Detect which cell encompasses the target text, then output its [X, Y] center coordinate. 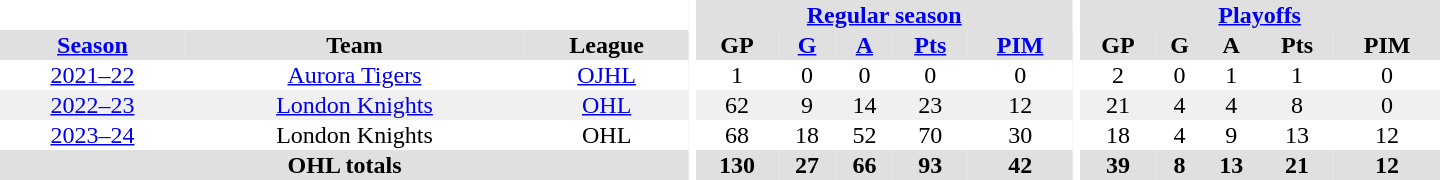
2023–24 [92, 135]
39 [1118, 165]
14 [864, 105]
30 [1020, 135]
Season [92, 45]
2022–23 [92, 105]
130 [738, 165]
23 [930, 105]
2 [1118, 75]
66 [864, 165]
93 [930, 165]
League [606, 45]
52 [864, 135]
2021–22 [92, 75]
Regular season [884, 15]
Team [354, 45]
62 [738, 105]
Aurora Tigers [354, 75]
70 [930, 135]
68 [738, 135]
42 [1020, 165]
OJHL [606, 75]
OHL totals [344, 165]
27 [806, 165]
Playoffs [1260, 15]
